Return (X, Y) of the center of cell containing provided text 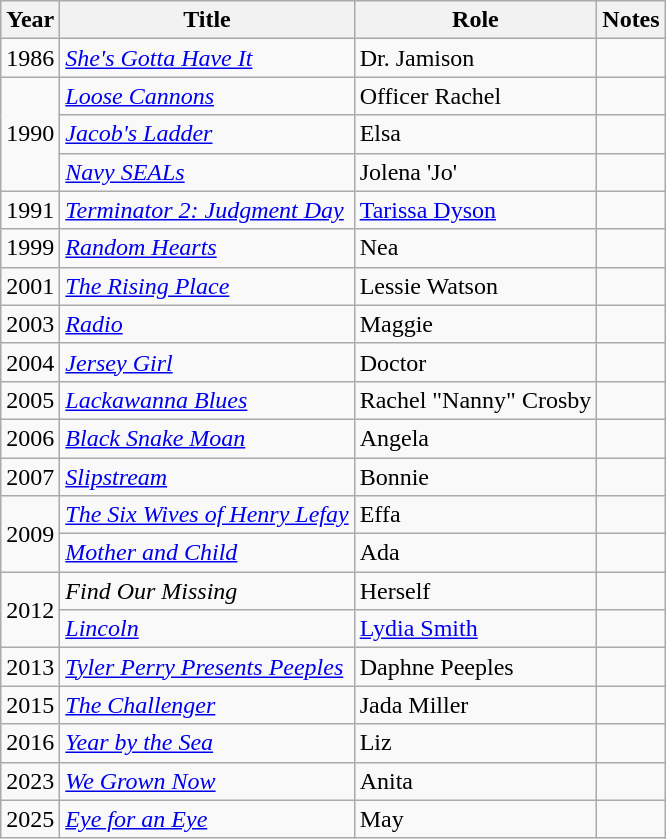
Dr. Jamison (476, 58)
Officer Rachel (476, 96)
2007 (30, 477)
The Challenger (207, 705)
2003 (30, 324)
Doctor (476, 362)
2016 (30, 743)
Black Snake Moan (207, 438)
1991 (30, 210)
Notes (631, 20)
Lessie Watson (476, 286)
Liz (476, 743)
Herself (476, 591)
Bonnie (476, 477)
Jacob's Ladder (207, 134)
The Six Wives of Henry Lefay (207, 515)
Navy SEALs (207, 172)
2023 (30, 781)
2013 (30, 667)
Slipstream (207, 477)
Ada (476, 553)
Year (30, 20)
Tyler Perry Presents Peeples (207, 667)
Eye for an Eye (207, 819)
Jersey Girl (207, 362)
Jada Miller (476, 705)
Find Our Missing (207, 591)
1999 (30, 248)
Title (207, 20)
2012 (30, 610)
2001 (30, 286)
Lydia Smith (476, 629)
2015 (30, 705)
She's Gotta Have It (207, 58)
1986 (30, 58)
Anita (476, 781)
Loose Cannons (207, 96)
2004 (30, 362)
Lackawanna Blues (207, 400)
2009 (30, 534)
2006 (30, 438)
Mother and Child (207, 553)
Maggie (476, 324)
Daphne Peeples (476, 667)
Terminator 2: Judgment Day (207, 210)
Role (476, 20)
Lincoln (207, 629)
2025 (30, 819)
Year by the Sea (207, 743)
1990 (30, 134)
2005 (30, 400)
We Grown Now (207, 781)
Tarissa Dyson (476, 210)
Jolena 'Jo' (476, 172)
Nea (476, 248)
Effa (476, 515)
May (476, 819)
Rachel "Nanny" Crosby (476, 400)
The Rising Place (207, 286)
Elsa (476, 134)
Random Hearts (207, 248)
Radio (207, 324)
Angela (476, 438)
